Return [x, y] of the center of cell containing provided text 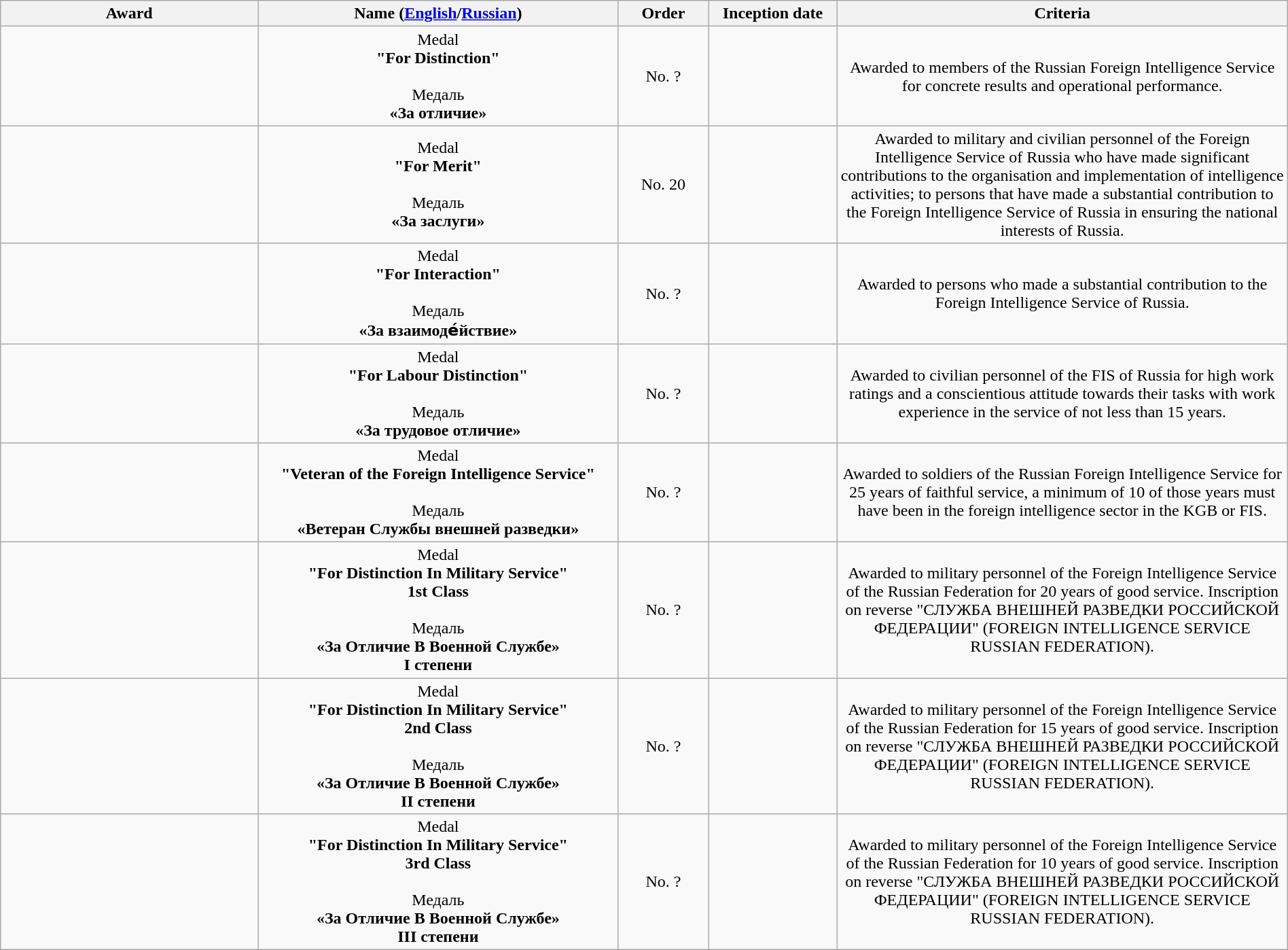
No. 20 [663, 185]
Name (English/Russian) [438, 14]
Criteria [1062, 14]
Awarded to persons who made a substantial contribution to the Foreign Intelligence Service of Russia. [1062, 294]
Medal"For Distinction In Military Service"1st ClassМедаль«За Отличие В Военной Службе»I степени [438, 610]
Inception date [773, 14]
Award [129, 14]
Medal"For Distinction In Military Service"3rd ClassМедаль«За Отличие В Военной Службе»III степени [438, 882]
Medal"For Distinction"Медаль«За отличие» [438, 76]
Medal"For Interaction"Медаль«За взаимоде́йствие» [438, 294]
Awarded to members of the Russian Foreign Intelligence Service for concrete results and operational performance. [1062, 76]
Medal"For Merit"Медаль«За заслуги» [438, 185]
Medal"Veteran of the Foreign Intelligence Service"Медаль«Ветеран Службы внешней разведки» [438, 493]
Medal"For Distinction In Military Service"2nd ClassМедаль«За Отличие В Военной Службе»II степени [438, 746]
Medal"For Labour Distinction"Медаль«За трудовое отличие» [438, 393]
Order [663, 14]
